Identify which cell holds the provided text, then report its (X, Y) central coordinate. 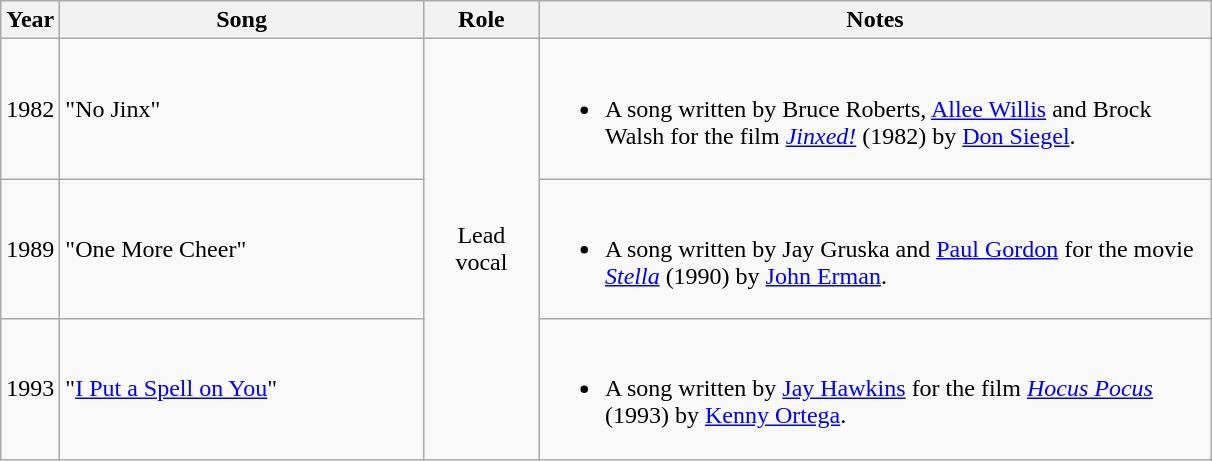
"One More Cheer" (242, 249)
A song written by Jay Gruska and Paul Gordon for the movie Stella (1990) by John Erman. (874, 249)
Lead vocal (481, 249)
Year (30, 20)
1989 (30, 249)
Song (242, 20)
A song written by Bruce Roberts, Allee Willis and Brock Walsh for the film Jinxed! (1982) by Don Siegel. (874, 109)
A song written by Jay Hawkins for the film Hocus Pocus (1993) by Kenny Ortega. (874, 389)
"No Jinx" (242, 109)
1993 (30, 389)
Notes (874, 20)
"I Put a Spell on You" (242, 389)
1982 (30, 109)
Role (481, 20)
